Pinpoint the cell where the given text exists, returning its (x, y) midpoint coordinate. 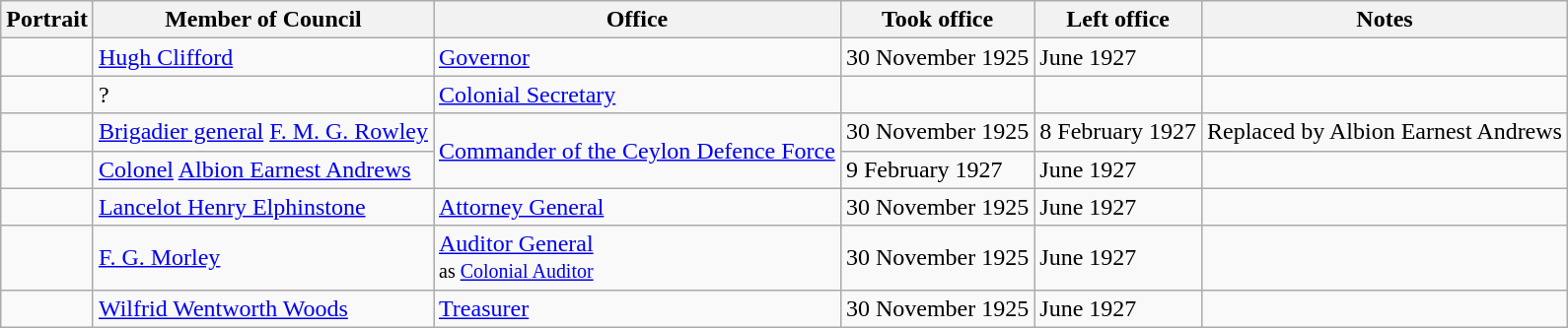
F. G. Morley (262, 258)
Portrait (47, 20)
Auditor Generalas Colonial Auditor (637, 258)
Lancelot Henry Elphinstone (262, 207)
Notes (1385, 20)
Wilfrid Wentworth Woods (262, 308)
Governor (637, 57)
Colonel Albion Earnest Andrews (262, 169)
Commander of the Ceylon Defence Force (637, 151)
9 February 1927 (937, 169)
Treasurer (637, 308)
Hugh Clifford (262, 57)
? (262, 95)
Replaced by Albion Earnest Andrews (1385, 132)
Colonial Secretary (637, 95)
Attorney General (637, 207)
Office (637, 20)
8 February 1927 (1118, 132)
Member of Council (262, 20)
Left office (1118, 20)
Brigadier general F. M. G. Rowley (262, 132)
Took office (937, 20)
